Pinpoint the cell where the given text exists, returning its (x, y) midpoint coordinate. 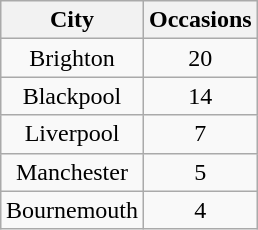
Occasions (201, 20)
Bournemouth (72, 210)
7 (201, 134)
City (72, 20)
Liverpool (72, 134)
14 (201, 96)
Manchester (72, 172)
4 (201, 210)
Blackpool (72, 96)
5 (201, 172)
Brighton (72, 58)
20 (201, 58)
